Pinpoint the cell where the given text exists, returning its [X, Y] midpoint coordinate. 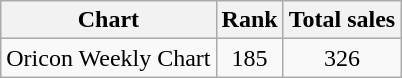
Rank [250, 20]
Total sales [342, 20]
Chart [108, 20]
326 [342, 58]
185 [250, 58]
Oricon Weekly Chart [108, 58]
